Determine the [x, y] coordinate at the center of the cell enclosing the given text.  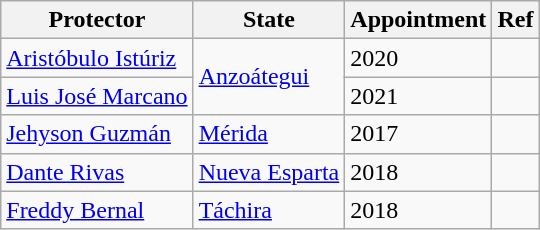
Appointment [418, 20]
Aristóbulo Istúriz [97, 58]
2020 [418, 58]
2017 [418, 134]
Táchira [269, 210]
State [269, 20]
Ref [516, 20]
Luis José Marcano [97, 96]
Anzoátegui [269, 77]
Nueva Esparta [269, 172]
Freddy Bernal [97, 210]
Mérida [269, 134]
2021 [418, 96]
Jehyson Guzmán [97, 134]
Protector [97, 20]
Dante Rivas [97, 172]
